Search for the cell housing the specified text and yield its [X, Y] center coordinate. 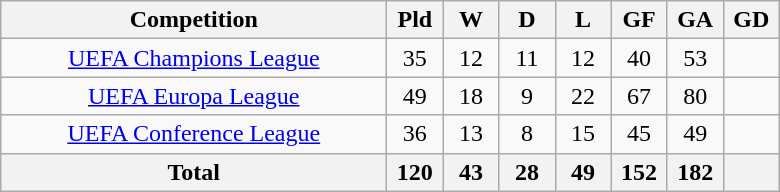
W [471, 20]
152 [639, 172]
45 [639, 134]
13 [471, 134]
22 [583, 96]
11 [527, 58]
GD [751, 20]
GF [639, 20]
182 [695, 172]
L [583, 20]
15 [583, 134]
18 [471, 96]
GA [695, 20]
D [527, 20]
67 [639, 96]
UEFA Conference League [194, 134]
Competition [194, 20]
120 [415, 172]
80 [695, 96]
9 [527, 96]
8 [527, 134]
UEFA Europa League [194, 96]
28 [527, 172]
Total [194, 172]
36 [415, 134]
UEFA Champions League [194, 58]
43 [471, 172]
Pld [415, 20]
40 [639, 58]
35 [415, 58]
53 [695, 58]
